Determine the (x, y) coordinate at the center of the cell enclosing the given text.  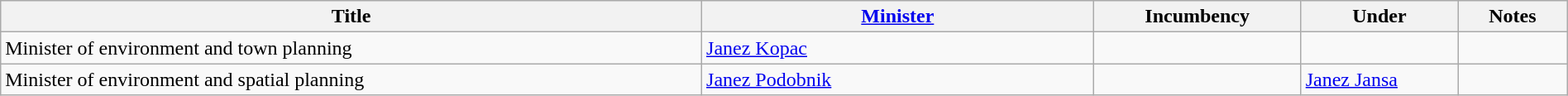
Title (351, 17)
Minister (898, 17)
Minister of environment and spatial planning (351, 79)
Janez Kopac (898, 48)
Janez Podobnik (898, 79)
Incumbency (1198, 17)
Under (1379, 17)
Notes (1513, 17)
Minister of environment and town planning (351, 48)
Janez Jansa (1379, 79)
